Provide the [x, y] coordinate of the cell's center where the given text is located.  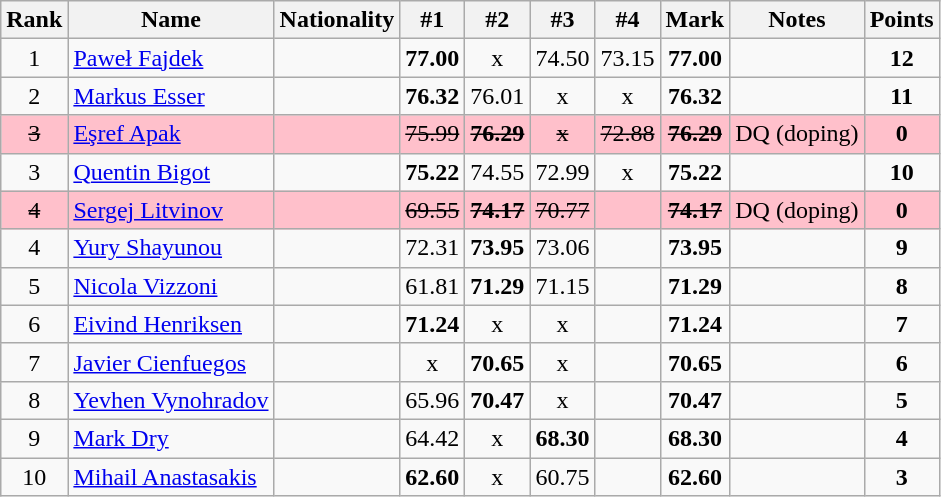
73.06 [562, 248]
74.55 [498, 172]
Notes [797, 20]
61.81 [432, 286]
Mark Dry [171, 438]
#2 [498, 20]
#3 [562, 20]
Eşref Apak [171, 134]
69.55 [432, 210]
Paweł Fajdek [171, 58]
#4 [628, 20]
Yevhen Vynohradov [171, 400]
70.77 [562, 210]
Sergej Litvinov [171, 210]
Name [171, 20]
72.88 [628, 134]
75.99 [432, 134]
Rank [34, 20]
71.15 [562, 286]
Yury Shayunou [171, 248]
1 [34, 58]
Mihail Anastasakis [171, 477]
73.15 [628, 58]
Nationality [337, 20]
64.42 [432, 438]
12 [902, 58]
60.75 [562, 477]
#1 [432, 20]
72.31 [432, 248]
Eivind Henriksen [171, 324]
74.50 [562, 58]
Mark [695, 20]
76.01 [498, 96]
Nicola Vizzoni [171, 286]
72.99 [562, 172]
Javier Cienfuegos [171, 362]
Markus Esser [171, 96]
Points [902, 20]
2 [34, 96]
65.96 [432, 400]
11 [902, 96]
Quentin Bigot [171, 172]
